Scan for the cell matching the given text and deliver its [x, y] coordinate at center. 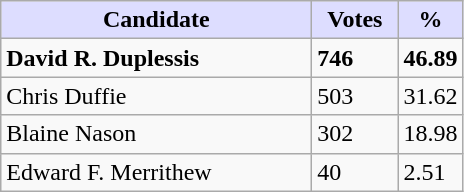
31.62 [430, 96]
746 [355, 58]
40 [355, 172]
18.98 [430, 134]
% [430, 20]
Votes [355, 20]
Chris Duffie [156, 96]
David R. Duplessis [156, 58]
Edward F. Merrithew [156, 172]
46.89 [430, 58]
Blaine Nason [156, 134]
2.51 [430, 172]
Candidate [156, 20]
302 [355, 134]
503 [355, 96]
